Provide the [x, y] coordinate of the cell's center where the given text is located.  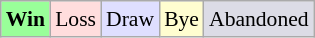
Win [26, 19]
Loss [76, 19]
Bye [182, 19]
Draw [130, 19]
Abandoned [259, 19]
